Locate the cell with the specified text and output its (x, y) center coordinate. 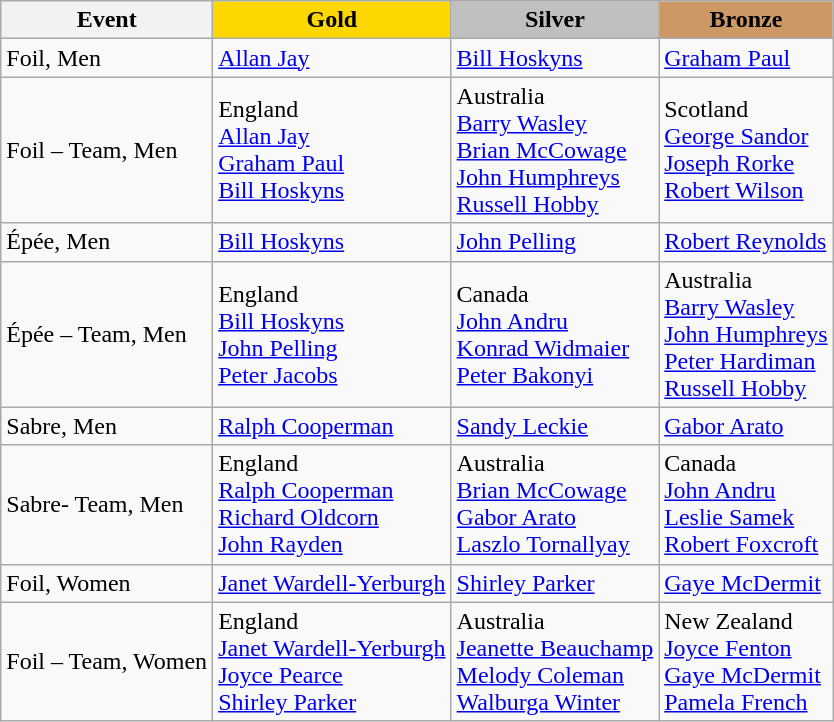
Graham Paul (746, 58)
Ralph Cooperman (332, 426)
Janet Wardell-Yerburgh (332, 583)
Épée – Team, Men (107, 334)
Scotland George SandorJoseph RorkeRobert Wilson (746, 150)
Event (107, 20)
Shirley Parker (555, 583)
Australia Brian McCowageGabor AratoLaszlo Tornallyay (555, 504)
Gabor Arato (746, 426)
Foil, Men (107, 58)
Gold (332, 20)
Silver (555, 20)
Sabre- Team, Men (107, 504)
John Pelling (555, 242)
New Zealand Joyce FentonGaye McDermitPamela French (746, 662)
Foil – Team, Women (107, 662)
Foil, Women (107, 583)
Foil – Team, Men (107, 150)
Bronze (746, 20)
Australia Barry WasleyJohn HumphreysPeter HardimanRussell Hobby (746, 334)
England Ralph CoopermanRichard OldcornJohn Rayden (332, 504)
England Allan JayGraham PaulBill Hoskyns (332, 150)
Canada John AndruKonrad WidmaierPeter Bakonyi (555, 334)
Sandy Leckie (555, 426)
Robert Reynolds (746, 242)
Australia Jeanette BeauchampMelody ColemanWalburga Winter (555, 662)
Sabre, Men (107, 426)
Épée, Men (107, 242)
Allan Jay (332, 58)
England Bill HoskynsJohn PellingPeter Jacobs (332, 334)
Canada John AndruLeslie SamekRobert Foxcroft (746, 504)
England Janet Wardell-YerburghJoyce PearceShirley Parker (332, 662)
Gaye McDermit (746, 583)
Australia Barry WasleyBrian McCowageJohn HumphreysRussell Hobby (555, 150)
